Locate the cell with the specified text and output its [x, y] center coordinate. 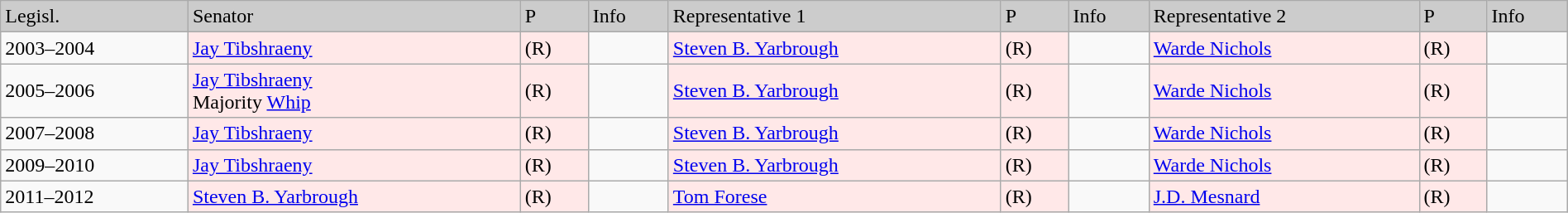
Tom Forese [834, 196]
Senator [354, 17]
2009–2010 [94, 165]
2011–2012 [94, 196]
Legisl. [94, 17]
2007–2008 [94, 133]
J.D. Mesnard [1284, 196]
2005–2006 [94, 91]
Representative 2 [1284, 17]
Representative 1 [834, 17]
2003–2004 [94, 48]
Jay Tibshraeny Majority Whip [354, 91]
